Extract the [X, Y] coordinate from the center of the cell holding the provided text.  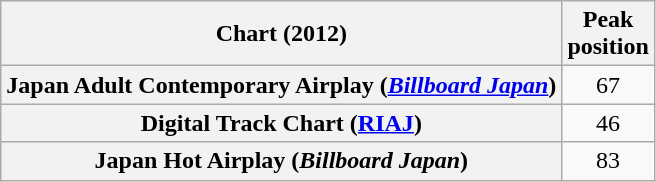
83 [608, 161]
Chart (2012) [282, 34]
67 [608, 85]
Japan Hot Airplay (Billboard Japan) [282, 161]
Peakposition [608, 34]
Japan Adult Contemporary Airplay (Billboard Japan) [282, 85]
46 [608, 123]
Digital Track Chart (RIAJ) [282, 123]
